Extract the [x, y] coordinate from the center of the cell holding the provided text.  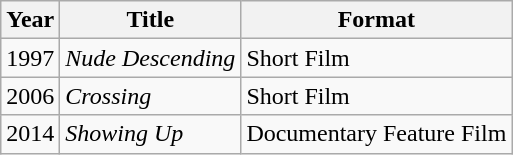
Nude Descending [150, 58]
Format [376, 20]
Documentary Feature Film [376, 134]
Showing Up [150, 134]
Title [150, 20]
2006 [30, 96]
1997 [30, 58]
Year [30, 20]
2014 [30, 134]
Crossing [150, 96]
